Search for the cell housing the specified text and yield its (x, y) center coordinate. 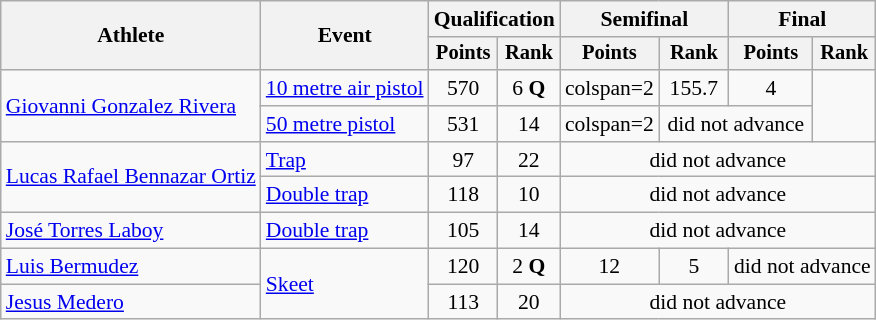
Qualification (494, 19)
155.7 (694, 88)
97 (464, 160)
6 Q (529, 88)
José Torres Laboy (131, 231)
113 (464, 302)
20 (529, 302)
4 (771, 88)
22 (529, 160)
Giovanni Gonzalez Rivera (131, 106)
10 metre air pistol (345, 88)
Final (802, 19)
Jesus Medero (131, 302)
Trap (345, 160)
Lucas Rafael Bennazar Ortiz (131, 178)
531 (464, 124)
10 (529, 195)
Athlete (131, 36)
120 (464, 267)
105 (464, 231)
12 (610, 267)
Luis Bermudez (131, 267)
50 metre pistol (345, 124)
118 (464, 195)
Event (345, 36)
5 (694, 267)
2 Q (529, 267)
Semifinal (644, 19)
Skeet (345, 284)
570 (464, 88)
